Capture the cell that displays the provided text and extract its (X, Y) central coordinate. 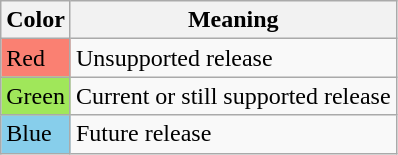
Future release (233, 134)
Color (36, 20)
Meaning (233, 20)
Green (36, 96)
Blue (36, 134)
Current or still supported release (233, 96)
Red (36, 58)
Unsupported release (233, 58)
